From the cell containing the given text, extract its center point as (x, y) coordinate. 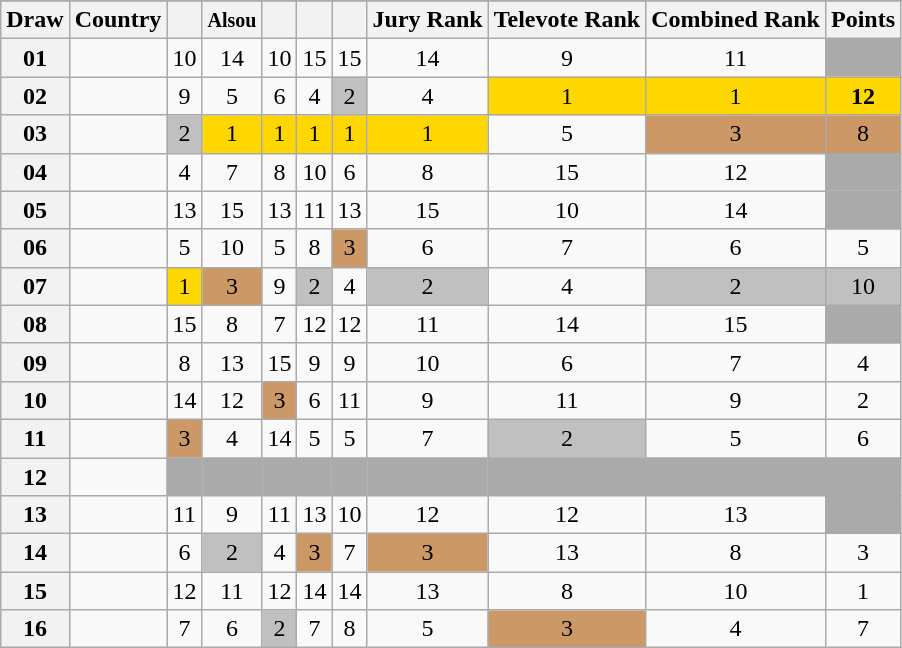
Draw (35, 20)
Jury Rank (428, 20)
08 (35, 324)
04 (35, 172)
Televote Rank (567, 20)
Combined Rank (736, 20)
06 (35, 248)
05 (35, 210)
Alsou (232, 20)
Country (118, 20)
Points (862, 20)
16 (35, 629)
01 (35, 58)
07 (35, 286)
09 (35, 362)
03 (35, 134)
02 (35, 96)
